Extract the [x, y] coordinate from the center of the cell holding the provided text.  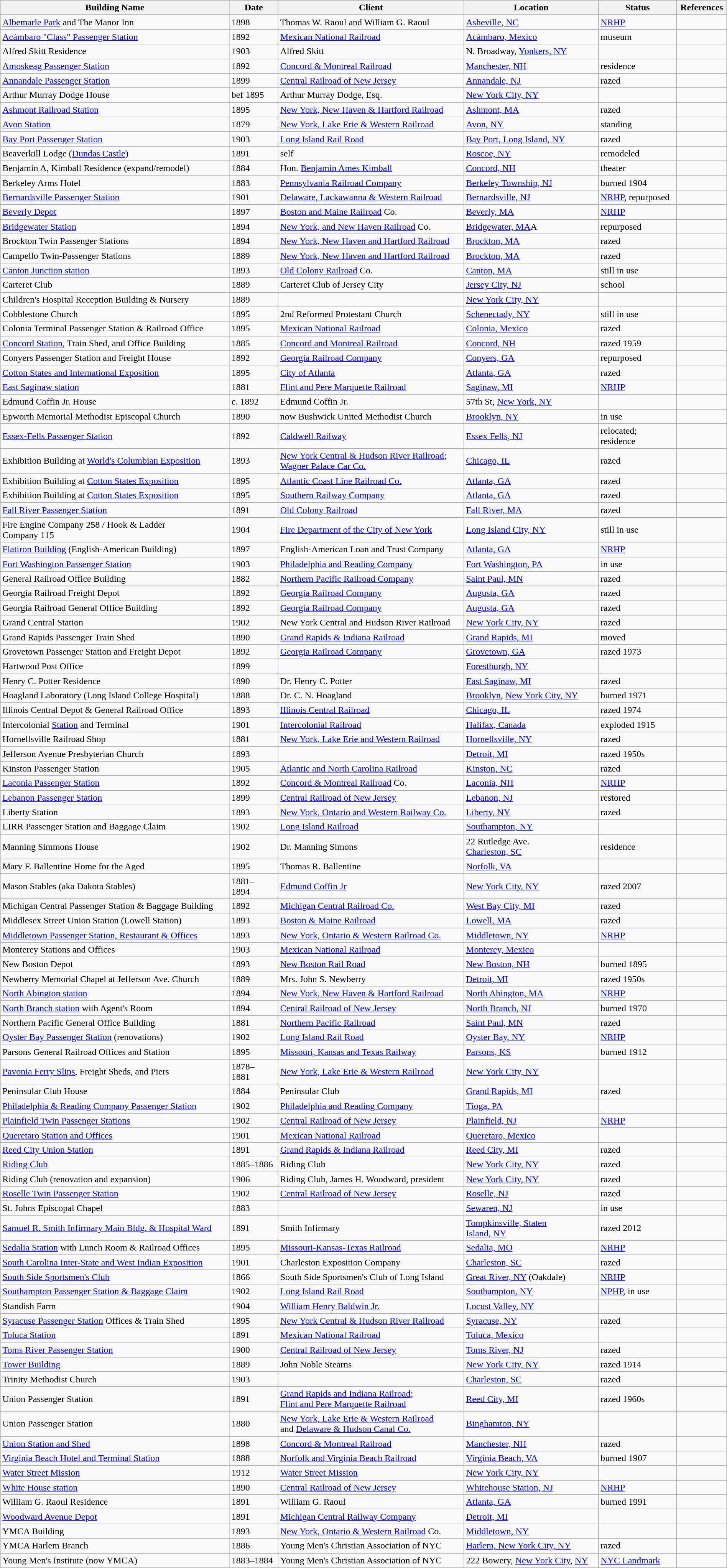
razed 1914 [638, 1364]
Henry C. Potter Residence [115, 681]
Missouri, Kansas and Texas Railway [371, 1052]
bef 1895 [254, 95]
Queretaro, Mexico [531, 1135]
now Bushwick United Methodist Church [371, 416]
Plainfield Twin Passenger Stations [115, 1120]
burned 1912 [638, 1052]
Avon, NY [531, 124]
Young Men's Institute (now YMCA) [115, 1560]
Grand Rapids Passenger Train Shed [115, 637]
Locust Valley, NY [531, 1306]
References [702, 8]
Fort Washington Passenger Station [115, 564]
Toluca, Mexico [531, 1335]
South Side Sportsmen's Club [115, 1277]
Parsons General Railroad Offices and Station [115, 1052]
Great River, NY (Oakdale) [531, 1277]
North Abington, MA [531, 994]
1880 [254, 1423]
New York, and New Haven Railroad Co. [371, 227]
Exhibition Building at World's Columbian Exposition [115, 461]
Saginaw, MI [531, 387]
Whitehouse Station, NJ [531, 1487]
Grovetown, GA [531, 652]
Riding Club, James H. Woodward, president [371, 1179]
Essex Fells, NJ [531, 436]
Harlem, New York City, NY [531, 1546]
New York, Lake Erie and Western Railroad [371, 739]
Building Name [115, 8]
Middletown Passenger Station, Restaurant & Offices [115, 935]
exploded 1915 [638, 725]
Hon. Benjamin Ames Kimball [371, 168]
Georgia Railroad Freight Depot [115, 593]
Concord and Montreal Railroad [371, 343]
Fall River Passenger Station [115, 510]
222 Bowery, New York City, NY [531, 1560]
Cotton States and International Exposition [115, 372]
Thomas R. Ballentine [371, 866]
Albemarle Park and The Manor Inn [115, 22]
New York, Lake Erie & Western Railroadand Delaware & Hudson Canal Co. [371, 1423]
1886 [254, 1546]
Roselle, NJ [531, 1194]
Southampton Passenger Station & Baggage Claim [115, 1292]
Epworth Memorial Methodist Episcopal Church [115, 416]
Cobblestone Church [115, 314]
Fire Engine Company 258 / Hook & LadderCompany 115 [115, 530]
East Saginaw, MI [531, 681]
Mrs. John S. Newberry [371, 979]
Norfolk and Virginia Beach Railroad [371, 1458]
Beverly, MA [531, 212]
Colonia, Mexico [531, 329]
1906 [254, 1179]
Sedalia Station with Lunch Room & Railroad Offices [115, 1248]
razed 1960s [638, 1399]
burned 1895 [638, 964]
Michigan Central Passenger Station & Baggage Building [115, 906]
John Noble Stearns [371, 1364]
1878–1881 [254, 1071]
Hornellsville Railroad Shop [115, 739]
Samuel R. Smith Infirmary Main Bldg. & Hospital Ward [115, 1228]
Georgia Railroad General Office Building [115, 608]
Atlantic and North Carolina Railroad [371, 768]
Long Island Railroad [371, 827]
Jersey City, NJ [531, 285]
Fire Department of the City of New York [371, 530]
Grand Central Station [115, 622]
Alfred Skitt Residence [115, 51]
Dr. Henry C. Potter [371, 681]
South Carolina Inter-State and West Indian Exposition [115, 1262]
Acámbaro "Class" Passenger Station [115, 37]
Standish Farm [115, 1306]
1885–1886 [254, 1164]
Tompkinsville, StatenIsland, NY [531, 1228]
New York Central and Hudson River Railroad [371, 622]
Laconia, NH [531, 783]
Virginia Beach, VA [531, 1458]
Roscoe, NY [531, 153]
Sewaren, NJ [531, 1208]
Location [531, 8]
Intercolonial Railroad [371, 725]
Bridgewater Station [115, 227]
Delaware, Lackawanna & Western Railroad [371, 197]
Berkeley Arms Hotel [115, 183]
Halifax, Canada [531, 725]
New York, Ontario and Western Railway Co. [371, 812]
self [371, 153]
Fall River, MA [531, 510]
Sedalia, MO [531, 1248]
Edmund Coffin Jr. House [115, 401]
Berkeley Township, NJ [531, 183]
Fort Washington, PA [531, 564]
1882 [254, 579]
Forestburgh, NY [531, 666]
Dr. Manning Simons [371, 847]
Caldwell Railway [371, 436]
razed 2012 [638, 1228]
1881–1894 [254, 886]
Edmund Coffin Jr [371, 886]
Concord Station, Train Shed, and Office Building [115, 343]
Asheville, NC [531, 22]
Illinois Central Depot & General Railroad Office [115, 710]
White House station [115, 1487]
Alfred Skitt [371, 51]
Benjamin A, Kimball Residence (expand/remodel) [115, 168]
Brooklyn, New York City, NY [531, 696]
Bridgewater, MAA [531, 227]
Boston and Maine Railroad Co. [371, 212]
Charleston Exposition Company [371, 1262]
Smith Infirmary [371, 1228]
YMCA Harlem Branch [115, 1546]
Essex-Fells Passenger Station [115, 436]
Newberry Memorial Chapel at Jefferson Ave. Church [115, 979]
Tower Building [115, 1364]
NRHP, repurposed [638, 197]
English-American Loan and Trust Company [371, 550]
relocated;residence [638, 436]
Pavonia Ferry Slips, Freight Sheds, and Piers [115, 1071]
burned 1971 [638, 696]
Binghamton, NY [531, 1423]
Beaverkill Lodge (Dundas Castle) [115, 153]
2nd Reformed Protestant Church [371, 314]
Lebanon, NJ [531, 798]
burned 1991 [638, 1502]
Toms River, NJ [531, 1350]
Bay Port, Long Island, NY [531, 139]
Concord & Montreal Railroad Co. [371, 783]
burned 1904 [638, 183]
East Saginaw station [115, 387]
Beverly Depot [115, 212]
1905 [254, 768]
New York Central & Hudson River Railroad [371, 1321]
Thomas W. Raoul and William G. Raoul [371, 22]
museum [638, 37]
Acámbaro, Mexico [531, 37]
LIRR Passenger Station and Baggage Claim [115, 827]
Liberty, NY [531, 812]
Philadelphia & Reading Company Passenger Station [115, 1106]
Carteret Club of Jersey City [371, 285]
Mason Stables (aka Dakota Stables) [115, 886]
Boston & Maine Railroad [371, 920]
Woodward Avenue Depot [115, 1517]
Riding Club (renovation and expansion) [115, 1179]
Trinity Methodist Church [115, 1379]
Syracuse, NY [531, 1321]
Michigan Central Railway Company [371, 1517]
Canton Junction station [115, 270]
Canton, MA [531, 270]
remodeled [638, 153]
Norfolk, VA [531, 866]
Old Colony Railroad Co. [371, 270]
New Boston Rail Road [371, 964]
standing [638, 124]
Tioga, PA [531, 1106]
razed 2007 [638, 886]
Bernardsville, NJ [531, 197]
Illinois Central Railroad [371, 710]
Pennsylvania Railroad Company [371, 183]
North Abington station [115, 994]
NYC Landmark [638, 1560]
Hoagland Laboratory (Long Island College Hospital) [115, 696]
NPHP, in use [638, 1292]
Kinston, NC [531, 768]
Oyster Bay, NY [531, 1037]
Arthur Murray Dodge, Esq. [371, 95]
Monterey, Mexico [531, 950]
North Branch, NJ [531, 1008]
Client [371, 8]
Bernardsville Passenger Station [115, 197]
c. 1892 [254, 401]
William G. Raoul [371, 1502]
N. Broadway, Yonkers, NY [531, 51]
Syracuse Passenger Station Offices & Train Shed [115, 1321]
Bay Port Passenger Station [115, 139]
Annandale Passenger Station [115, 81]
Mary F. Ballentine Home for the Aged [115, 866]
North Branch station with Agent's Room [115, 1008]
Conyers, GA [531, 358]
Peninsular Club [371, 1091]
William Henry Baldwin Jr. [371, 1306]
Colonia Terminal Passenger Station & Railroad Office [115, 329]
Lebanon Passenger Station [115, 798]
Northern Pacific General Office Building [115, 1023]
1883–1884 [254, 1560]
Hornellsville, NY [531, 739]
razed 1974 [638, 710]
Amoskeag Passenger Station [115, 66]
1912 [254, 1473]
Arthur Murray Dodge House [115, 95]
57th St, New York, NY [531, 401]
Kinston Passenger Station [115, 768]
Laconia Passenger Station [115, 783]
Oyster Bay Passenger Station (renovations) [115, 1037]
Monterey Stations and Offices [115, 950]
Edmund Coffin Jr. [371, 401]
Old Colony Railroad [371, 510]
Middlesex Street Union Station (Lowell Station) [115, 920]
Conyers Passenger Station and Freight House [115, 358]
Virginia Beach Hotel and Terminal Station [115, 1458]
New Boston, NH [531, 964]
Lowell, MA [531, 920]
Carteret Club [115, 285]
New York Central & Hudson River Railroad;Wagner Palace Car Co. [371, 461]
Avon Station [115, 124]
1900 [254, 1350]
burned 1970 [638, 1008]
Flint and Pere Marquette Railroad [371, 387]
Intercolonial Station and Terminal [115, 725]
Status [638, 8]
Hartwood Post Office [115, 666]
Toms River Passenger Station [115, 1350]
Ashmont Railroad Station [115, 110]
razed 1973 [638, 652]
moved [638, 637]
22 Rutledge Ave.Charleston, SC [531, 847]
Missouri-Kansas-Texas Railroad [371, 1248]
Jefferson Avenue Presbyterian Church [115, 754]
Northern Pacific Railroad Company [371, 579]
razed 1959 [638, 343]
Roselle Twin Passenger Station [115, 1194]
Northern Pacific Railroad [371, 1023]
Queretaro Station and Offices [115, 1135]
Michigan Central Railroad Co. [371, 906]
Southern Railway Company [371, 495]
Parsons, KS [531, 1052]
Flatiron Building (English-American Building) [115, 550]
Plainfield, NJ [531, 1120]
William G. Raoul Residence [115, 1502]
Manning Simmons House [115, 847]
Brockton Twin Passenger Stations [115, 241]
New Boston Depot [115, 964]
burned 1907 [638, 1458]
Children's Hospital Reception Building & Nursery [115, 299]
Long Island City, NY [531, 530]
St. Johns Episcopal Chapel [115, 1208]
1879 [254, 124]
Union Station and Shed [115, 1444]
Schenectady, NY [531, 314]
1885 [254, 343]
YMCA Building [115, 1531]
Reed City Union Station [115, 1150]
Atlantic Coast Line Railroad Co. [371, 481]
General Railroad Office Building [115, 579]
Liberty Station [115, 812]
City of Atlanta [371, 372]
Peninsular Club House [115, 1091]
South Side Sportsmen's Club of Long Island [371, 1277]
West Bay City, MI [531, 906]
Grovetown Passenger Station and Freight Depot [115, 652]
Grand Rapids and Indiana Railroad;Flint and Pere Marquette Railroad [371, 1399]
Brooklyn, NY [531, 416]
Campello Twin-Passenger Stations [115, 256]
Ashmont, MA [531, 110]
1866 [254, 1277]
Date [254, 8]
Dr. C. N. Hoagland [371, 696]
school [638, 285]
Toluca Station [115, 1335]
restored [638, 798]
theater [638, 168]
Annandale, NJ [531, 81]
